Search for the cell housing the specified text and yield its [X, Y] center coordinate. 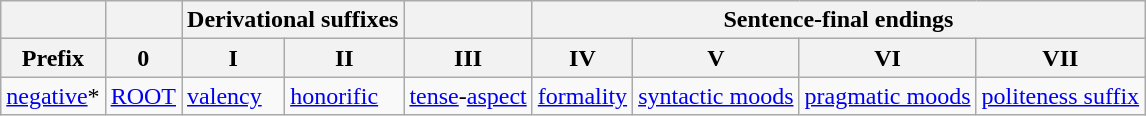
syntactic moods [716, 96]
III [468, 58]
honorific [344, 96]
valency [234, 96]
politeness suffix [1060, 96]
negative* [53, 96]
Prefix [53, 58]
ROOT [143, 96]
pragmatic moods [888, 96]
formality [582, 96]
0 [143, 58]
V [716, 58]
VI [888, 58]
Sentence-final endings [838, 20]
IV [582, 58]
Derivational suffixes [293, 20]
VII [1060, 58]
II [344, 58]
I [234, 58]
tense-aspect [468, 96]
